Return the [x, y] coordinate for the center point of the cell that contains the specified text.  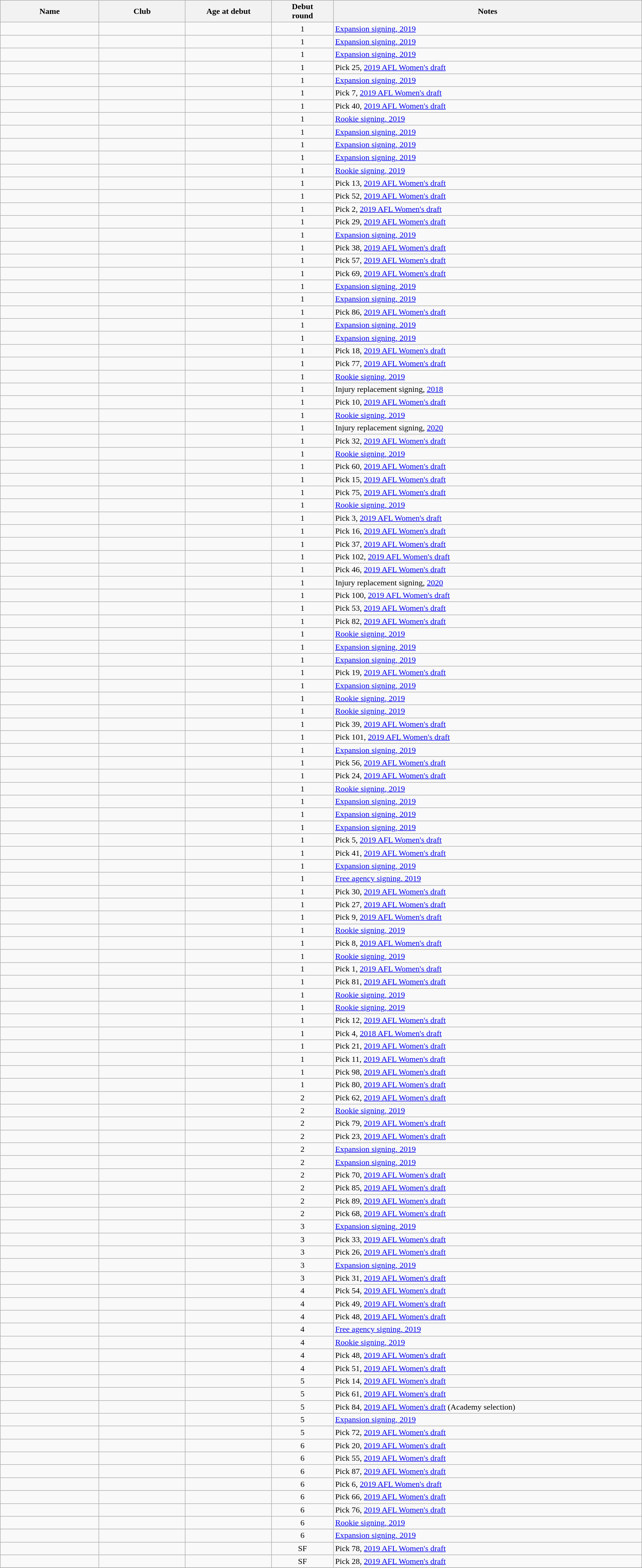
Pick 38, 2019 AFL Women's draft [488, 248]
Pick 30, 2019 AFL Women's draft [488, 892]
Pick 76, 2019 AFL Women's draft [488, 1510]
Pick 49, 2019 AFL Women's draft [488, 1304]
Pick 14, 2019 AFL Women's draft [488, 1381]
Pick 31, 2019 AFL Women's draft [488, 1278]
Name [49, 12]
Pick 89, 2019 AFL Women's draft [488, 1201]
Pick 60, 2019 AFL Women's draft [488, 467]
Pick 6, 2019 AFL Women's draft [488, 1484]
Pick 41, 2019 AFL Women's draft [488, 853]
Pick 62, 2019 AFL Women's draft [488, 1098]
Pick 102, 2019 AFL Women's draft [488, 557]
Pick 86, 2019 AFL Women's draft [488, 312]
Pick 55, 2019 AFL Women's draft [488, 1458]
Pick 10, 2019 AFL Women's draft [488, 402]
Pick 81, 2019 AFL Women's draft [488, 982]
Pick 56, 2019 AFL Women's draft [488, 763]
Pick 40, 2019 AFL Women's draft [488, 106]
Pick 75, 2019 AFL Women's draft [488, 492]
Pick 5, 2019 AFL Women's draft [488, 840]
Pick 32, 2019 AFL Women's draft [488, 441]
Pick 2, 2019 AFL Women's draft [488, 209]
Pick 25, 2019 AFL Women's draft [488, 67]
Pick 98, 2019 AFL Women's draft [488, 1072]
Pick 70, 2019 AFL Women's draft [488, 1175]
Pick 13, 2019 AFL Women's draft [488, 183]
Pick 20, 2019 AFL Women's draft [488, 1446]
Pick 19, 2019 AFL Women's draft [488, 673]
Club [142, 12]
Pick 61, 2019 AFL Women's draft [488, 1394]
Pick 68, 2019 AFL Women's draft [488, 1214]
Pick 72, 2019 AFL Women's draft [488, 1433]
Notes [488, 12]
Pick 1, 2019 AFL Women's draft [488, 969]
Pick 7, 2019 AFL Women's draft [488, 93]
Pick 82, 2019 AFL Women's draft [488, 621]
Pick 3, 2019 AFL Women's draft [488, 518]
Pick 21, 2019 AFL Women's draft [488, 1046]
Pick 24, 2019 AFL Women's draft [488, 776]
Injury replacement signing, 2018 [488, 389]
Pick 29, 2019 AFL Women's draft [488, 222]
Pick 85, 2019 AFL Women's draft [488, 1188]
Pick 37, 2019 AFL Women's draft [488, 544]
Debutround [302, 12]
Pick 18, 2019 AFL Women's draft [488, 351]
Pick 15, 2019 AFL Women's draft [488, 479]
Age at debut [228, 12]
Pick 12, 2019 AFL Women's draft [488, 1021]
Pick 27, 2019 AFL Women's draft [488, 904]
Pick 57, 2019 AFL Women's draft [488, 261]
Pick 80, 2019 AFL Women's draft [488, 1085]
Pick 69, 2019 AFL Women's draft [488, 273]
Pick 9, 2019 AFL Women's draft [488, 917]
Pick 33, 2019 AFL Women's draft [488, 1239]
Pick 100, 2019 AFL Women's draft [488, 596]
Pick 51, 2019 AFL Women's draft [488, 1368]
Pick 4, 2018 AFL Women's draft [488, 1033]
Pick 52, 2019 AFL Women's draft [488, 196]
Pick 46, 2019 AFL Women's draft [488, 569]
Pick 8, 2019 AFL Women's draft [488, 943]
Pick 77, 2019 AFL Women's draft [488, 363]
Pick 79, 2019 AFL Women's draft [488, 1123]
Pick 84, 2019 AFL Women's draft (Academy selection) [488, 1407]
Pick 87, 2019 AFL Women's draft [488, 1471]
Pick 54, 2019 AFL Women's draft [488, 1291]
Pick 11, 2019 AFL Women's draft [488, 1059]
Pick 26, 2019 AFL Women's draft [488, 1252]
Pick 39, 2019 AFL Women's draft [488, 724]
Pick 78, 2019 AFL Women's draft [488, 1548]
Pick 23, 2019 AFL Women's draft [488, 1136]
Pick 16, 2019 AFL Women's draft [488, 531]
Pick 66, 2019 AFL Women's draft [488, 1497]
Pick 101, 2019 AFL Women's draft [488, 737]
Pick 53, 2019 AFL Women's draft [488, 608]
Pick 28, 2019 AFL Women's draft [488, 1561]
